Identify which cell holds the provided text, then report its [x, y] central coordinate. 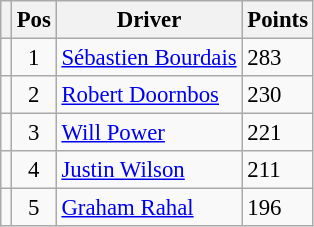
4 [34, 170]
221 [278, 133]
196 [278, 208]
Justin Wilson [149, 170]
211 [278, 170]
283 [278, 58]
Robert Doornbos [149, 95]
Points [278, 20]
3 [34, 133]
230 [278, 95]
Will Power [149, 133]
Driver [149, 20]
Sébastien Bourdais [149, 58]
2 [34, 95]
Graham Rahal [149, 208]
5 [34, 208]
Pos [34, 20]
1 [34, 58]
